Scan for the cell matching the given text and deliver its [X, Y] coordinate at center. 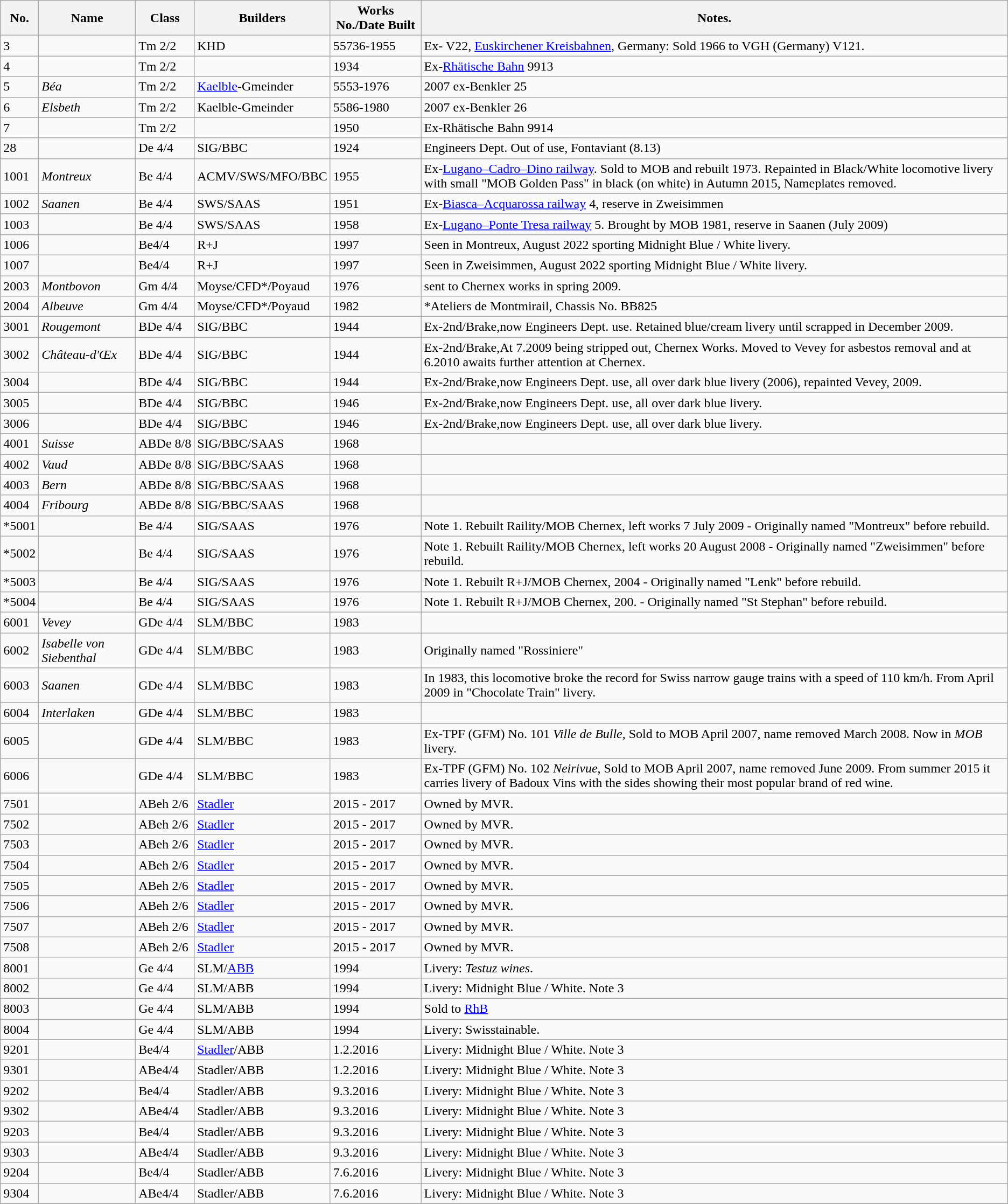
Seen in Montreux, August 2022 sporting Midnight Blue / White livery. [714, 245]
Ex- V22, Euskirchener Kreisbahnen, Germany: Sold 1966 to VGH (Germany) V121. [714, 46]
3001 [19, 327]
8001 [19, 968]
Bern [87, 485]
6006 [19, 776]
4004 [19, 505]
7508 [19, 947]
Ex-Rhätische Bahn 9913 [714, 66]
Montbovon [87, 286]
Seen in Zweisimmen, August 2022 sporting Midnight Blue / White livery. [714, 265]
Originally named "Rossiniere" [714, 650]
1951 [376, 204]
*5004 [19, 602]
Ex-Biasca–Acquarossa railway 4, reserve in Zweisimmen [714, 204]
Montreux [87, 176]
Name [87, 18]
9202 [19, 1091]
6001 [19, 622]
2007 ex-Benkler 25 [714, 87]
4003 [19, 485]
7506 [19, 906]
4002 [19, 464]
3006 [19, 423]
7 [19, 128]
In 1983, this locomotive broke the record for Swiss narrow gauge trains with a speed of 110 km/h. From April 2009 in "Chocolate Train" livery. [714, 685]
Note 1. Rebuilt Raility/MOB Chernex, left works 20 August 2008 - Originally named "Zweisimmen" before rebuild. [714, 554]
1982 [376, 307]
Ex-2nd/Brake,now Engineers Dept. use. Retained blue/cream livery until scrapped in December 2009. [714, 327]
Works No./Date Built [376, 18]
Notes. [714, 18]
Engineers Dept. Out of use, Fontaviant (8.13) [714, 148]
Livery: Swisstainable. [714, 1029]
Livery: Testuz wines. [714, 968]
5586-1980 [376, 107]
Ex-TPF (GFM) No. 101 Ville de Bulle, Sold to MOB April 2007, name removed March 2008. Now in MOB livery. [714, 741]
5 [19, 87]
1002 [19, 204]
De 4/4 [165, 148]
8002 [19, 988]
28 [19, 148]
1006 [19, 245]
6005 [19, 741]
KHD [262, 46]
6003 [19, 685]
3002 [19, 354]
Ex-2nd/Brake,At 7.2009 being stripped out, Chernex Works. Moved to Vevey for asbestos removal and at 6.2010 awaits further attention at Chernex. [714, 354]
Ex-Rhätische Bahn 9914 [714, 128]
7502 [19, 824]
ACMV/SWS/MFO/BBC [262, 176]
7507 [19, 927]
9201 [19, 1050]
Château-d'Œx [87, 354]
No. [19, 18]
9302 [19, 1111]
3004 [19, 382]
Albeuve [87, 307]
*Ateliers de Montmirail, Chassis No. BB825 [714, 307]
6004 [19, 713]
sent to Chernex works in spring 2009. [714, 286]
2004 [19, 307]
*5002 [19, 554]
9301 [19, 1070]
Suisse [87, 444]
1001 [19, 176]
2003 [19, 286]
9203 [19, 1132]
Vevey [87, 622]
4001 [19, 444]
*5001 [19, 526]
6 [19, 107]
Rougemont [87, 327]
Sold to RhB [714, 1008]
Vaud [87, 464]
1934 [376, 66]
Class [165, 18]
1950 [376, 128]
Ex-2nd/Brake,now Engineers Dept. use, all over dark blue livery (2006), repainted Vevey, 2009. [714, 382]
6002 [19, 650]
4 [19, 66]
Béa [87, 87]
*5003 [19, 581]
1955 [376, 176]
Fribourg [87, 505]
Isabelle von Siebenthal [87, 650]
3005 [19, 403]
Interlaken [87, 713]
8004 [19, 1029]
Note 1. Rebuilt R+J/MOB Chernex, 200. - Originally named "St Stephan" before rebuild. [714, 602]
55736-1955 [376, 46]
Ex-Lugano–Ponte Tresa railway 5. Brought by MOB 1981, reserve in Saanen (July 2009) [714, 224]
7503 [19, 845]
Elsbeth [87, 107]
9304 [19, 1193]
Note 1. Rebuilt R+J/MOB Chernex, 2004 - Originally named "Lenk" before rebuild. [714, 581]
Note 1. Rebuilt Raility/MOB Chernex, left works 7 July 2009 - Originally named "Montreux" before rebuild. [714, 526]
2007 ex-Benkler 26 [714, 107]
9204 [19, 1173]
5553-1976 [376, 87]
7501 [19, 804]
1003 [19, 224]
8003 [19, 1008]
1924 [376, 148]
9303 [19, 1152]
1958 [376, 224]
3 [19, 46]
1007 [19, 265]
7505 [19, 886]
7504 [19, 865]
Builders [262, 18]
